From the cell containing the given text, extract its center point as [X, Y] coordinate. 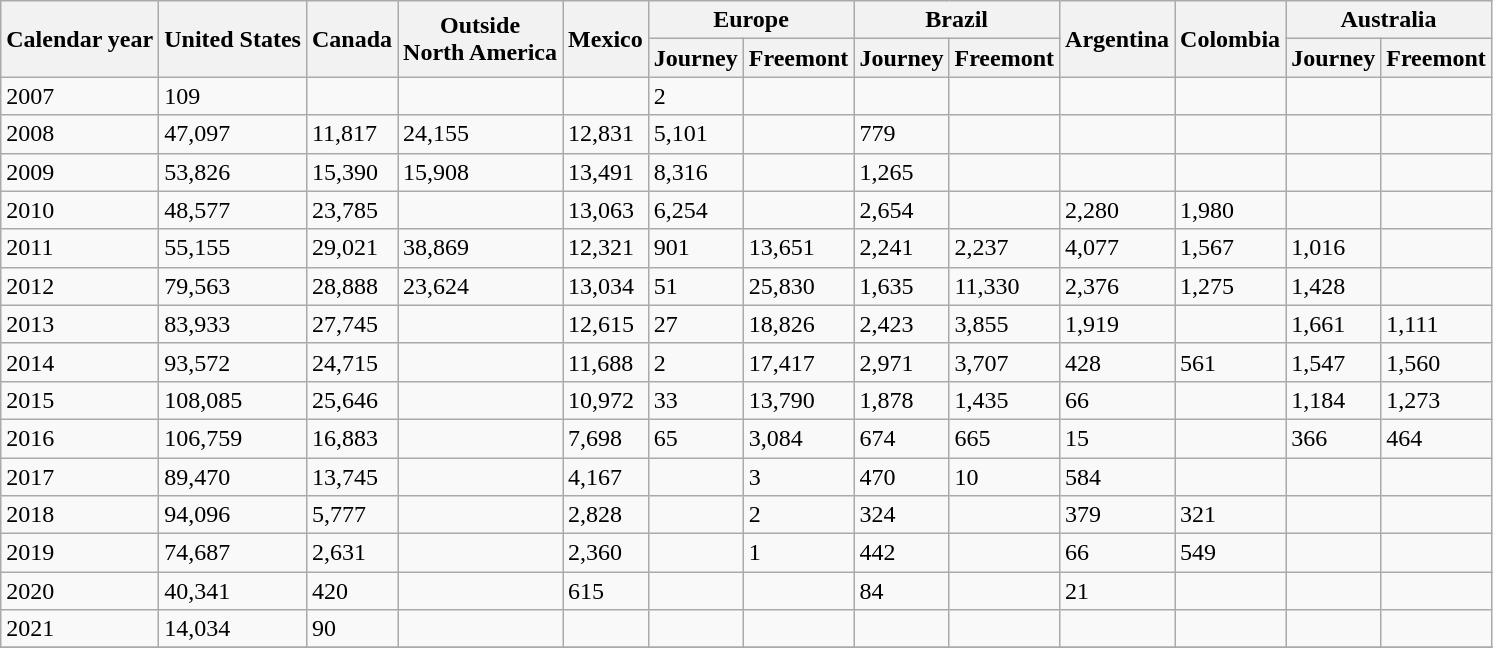
2,828 [606, 515]
1,635 [902, 286]
89,470 [233, 477]
15,390 [352, 172]
83,933 [233, 324]
2019 [80, 553]
40,341 [233, 591]
442 [902, 553]
79,563 [233, 286]
93,572 [233, 362]
16,883 [352, 438]
27,745 [352, 324]
420 [352, 591]
1,878 [902, 400]
OutsideNorth America [480, 39]
1,547 [1334, 362]
2,631 [352, 553]
23,785 [352, 210]
470 [902, 477]
428 [1118, 362]
2,423 [902, 324]
15 [1118, 438]
321 [1230, 515]
108,085 [233, 400]
674 [902, 438]
14,034 [233, 629]
84 [902, 591]
65 [696, 438]
1,265 [902, 172]
38,869 [480, 248]
2020 [80, 591]
23,624 [480, 286]
15,908 [480, 172]
2009 [80, 172]
1,428 [1334, 286]
464 [1436, 438]
2014 [80, 362]
5,777 [352, 515]
2016 [80, 438]
Argentina [1118, 39]
561 [1230, 362]
379 [1118, 515]
12,615 [606, 324]
2,360 [606, 553]
1,560 [1436, 362]
366 [1334, 438]
1,919 [1118, 324]
Europe [751, 20]
17,417 [798, 362]
1,661 [1334, 324]
324 [902, 515]
11,330 [1004, 286]
11,817 [352, 134]
3,084 [798, 438]
2010 [80, 210]
2,237 [1004, 248]
2,376 [1118, 286]
11,688 [606, 362]
12,831 [606, 134]
13,491 [606, 172]
Brazil [957, 20]
25,830 [798, 286]
13,790 [798, 400]
13,034 [606, 286]
5,101 [696, 134]
53,826 [233, 172]
901 [696, 248]
106,759 [233, 438]
47,097 [233, 134]
51 [696, 286]
25,646 [352, 400]
2011 [80, 248]
27 [696, 324]
1 [798, 553]
2,654 [902, 210]
3,855 [1004, 324]
90 [352, 629]
3 [798, 477]
2021 [80, 629]
48,577 [233, 210]
2013 [80, 324]
109 [233, 96]
665 [1004, 438]
Calendar year [80, 39]
Colombia [1230, 39]
584 [1118, 477]
1,275 [1230, 286]
2012 [80, 286]
3,707 [1004, 362]
8,316 [696, 172]
1,016 [1334, 248]
1,980 [1230, 210]
1,111 [1436, 324]
28,888 [352, 286]
33 [696, 400]
549 [1230, 553]
13,063 [606, 210]
United States [233, 39]
13,745 [352, 477]
1,435 [1004, 400]
2017 [80, 477]
10,972 [606, 400]
21 [1118, 591]
13,651 [798, 248]
2015 [80, 400]
24,715 [352, 362]
Mexico [606, 39]
10 [1004, 477]
Canada [352, 39]
18,826 [798, 324]
29,021 [352, 248]
2,241 [902, 248]
4,167 [606, 477]
1,184 [1334, 400]
4,077 [1118, 248]
7,698 [606, 438]
2007 [80, 96]
6,254 [696, 210]
1,273 [1436, 400]
12,321 [606, 248]
1,567 [1230, 248]
55,155 [233, 248]
2008 [80, 134]
Australia [1389, 20]
2,971 [902, 362]
24,155 [480, 134]
779 [902, 134]
2,280 [1118, 210]
615 [606, 591]
2018 [80, 515]
94,096 [233, 515]
74,687 [233, 553]
